Extract the [X, Y] coordinate from the center of the cell holding the provided text.  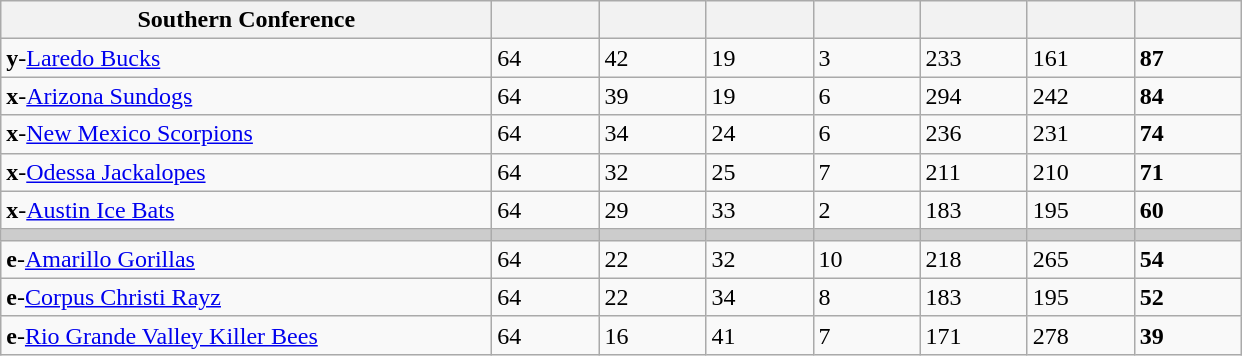
x-New Mexico Scorpions [246, 134]
161 [1080, 58]
41 [760, 335]
231 [1080, 134]
24 [760, 134]
84 [1188, 96]
278 [1080, 335]
e-Rio Grande Valley Killer Bees [246, 335]
33 [760, 210]
Southern Conference [246, 20]
16 [652, 335]
233 [974, 58]
211 [974, 172]
10 [866, 259]
60 [1188, 210]
54 [1188, 259]
42 [652, 58]
52 [1188, 297]
87 [1188, 58]
29 [652, 210]
171 [974, 335]
25 [760, 172]
8 [866, 297]
71 [1188, 172]
3 [866, 58]
294 [974, 96]
y-Laredo Bucks [246, 58]
236 [974, 134]
x-Austin Ice Bats [246, 210]
x-Odessa Jackalopes [246, 172]
218 [974, 259]
x-Arizona Sundogs [246, 96]
2 [866, 210]
265 [1080, 259]
74 [1188, 134]
210 [1080, 172]
e-Corpus Christi Rayz [246, 297]
242 [1080, 96]
e-Amarillo Gorillas [246, 259]
